Identify which cell holds the provided text, then report its (x, y) central coordinate. 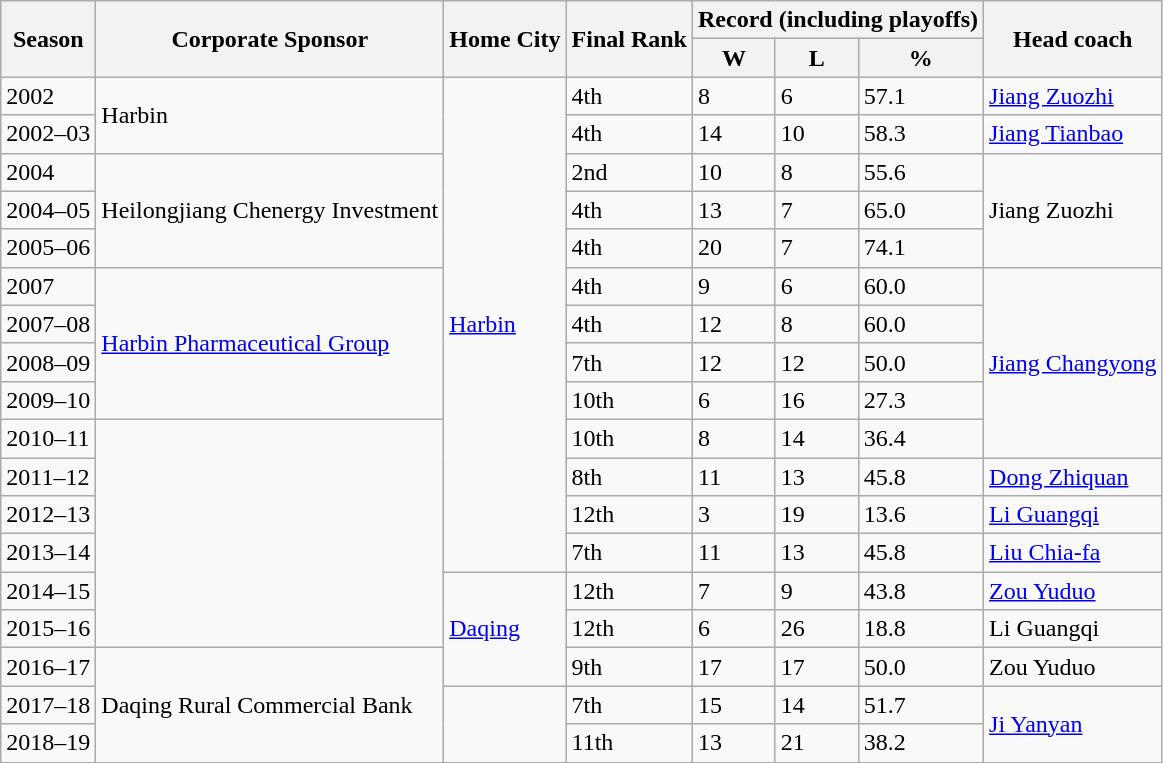
65.0 (920, 210)
3 (734, 515)
2012–13 (48, 515)
2002 (48, 96)
26 (816, 629)
2005–06 (48, 248)
16 (816, 400)
58.3 (920, 134)
18.8 (920, 629)
36.4 (920, 438)
55.6 (920, 172)
2013–14 (48, 553)
38.2 (920, 743)
Heilongjiang Chenergy Investment (270, 210)
19 (816, 515)
9th (629, 667)
2018–19 (48, 743)
Jiang Tianbao (1073, 134)
2008–09 (48, 362)
Head coach (1073, 39)
15 (734, 705)
Record (including playoffs) (838, 20)
2004–05 (48, 210)
L (816, 58)
2002–03 (48, 134)
20 (734, 248)
2016–17 (48, 667)
Home City (505, 39)
2010–11 (48, 438)
2009–10 (48, 400)
2014–15 (48, 591)
Ji Yanyan (1073, 724)
13.6 (920, 515)
27.3 (920, 400)
Liu Chia-fa (1073, 553)
Daqing Rural Commercial Bank (270, 705)
2017–18 (48, 705)
2015–16 (48, 629)
8th (629, 477)
2011–12 (48, 477)
Daqing (505, 629)
11th (629, 743)
43.8 (920, 591)
74.1 (920, 248)
Jiang Changyong (1073, 362)
21 (816, 743)
51.7 (920, 705)
2007–08 (48, 324)
Harbin Pharmaceutical Group (270, 343)
2004 (48, 172)
Final Rank (629, 39)
% (920, 58)
Season (48, 39)
Dong Zhiquan (1073, 477)
W (734, 58)
Corporate Sponsor (270, 39)
57.1 (920, 96)
2nd (629, 172)
2007 (48, 286)
